For the text-containing cell, return its midpoint in (x, y) coordinate format. 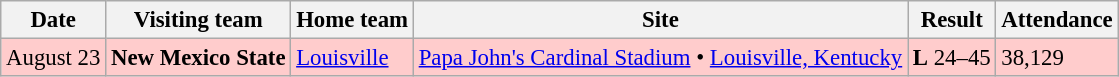
Papa John's Cardinal Stadium • Louisville, Kentucky (660, 58)
New Mexico State (198, 58)
August 23 (54, 58)
Visiting team (198, 20)
38,129 (1057, 58)
Home team (352, 20)
Site (660, 20)
Result (952, 20)
Louisville (352, 58)
Date (54, 20)
Attendance (1057, 20)
L 24–45 (952, 58)
